Detect which cell encompasses the target text, then output its [x, y] center coordinate. 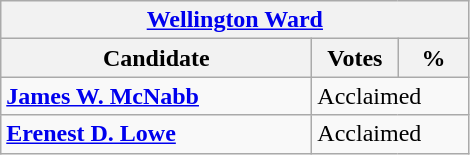
% [434, 58]
Erenest D. Lowe [156, 134]
Candidate [156, 58]
Wellington Ward [235, 20]
Votes [355, 58]
James W. McNabb [156, 96]
